For the text-containing cell, return its midpoint in [X, Y] coordinate format. 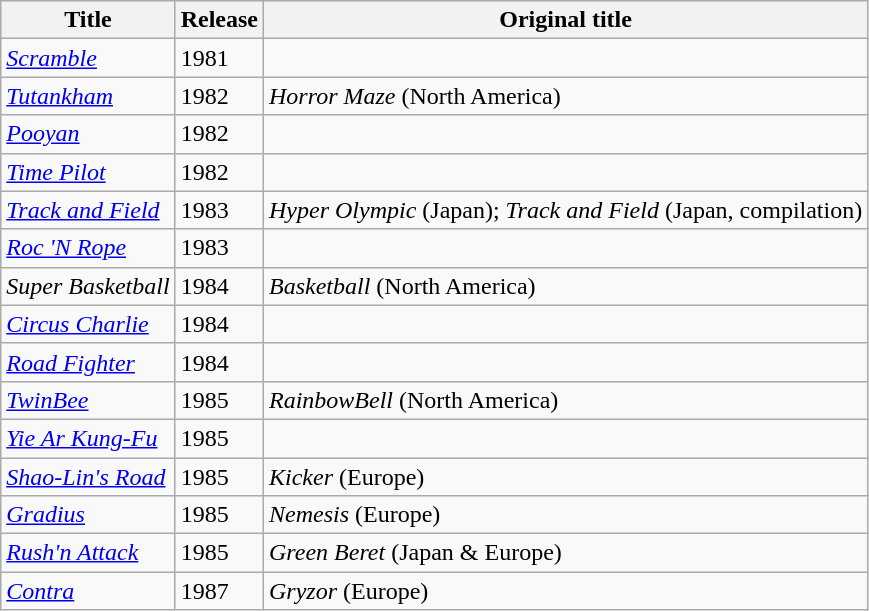
Pooyan [88, 134]
Super Basketball [88, 286]
Gryzor (Europe) [565, 591]
Time Pilot [88, 172]
Nemesis (Europe) [565, 515]
RainbowBell (North America) [565, 400]
Roc 'N Rope [88, 248]
Original title [565, 20]
Contra [88, 591]
Yie Ar Kung-Fu [88, 438]
Kicker (Europe) [565, 477]
Rush'n Attack [88, 553]
1987 [219, 591]
Basketball (North America) [565, 286]
TwinBee [88, 400]
Scramble [88, 58]
Release [219, 20]
Green Beret (Japan & Europe) [565, 553]
Track and Field [88, 210]
Title [88, 20]
Gradius [88, 515]
1981 [219, 58]
Horror Maze (North America) [565, 96]
Road Fighter [88, 362]
Tutankham [88, 96]
Circus Charlie [88, 324]
Hyper Olympic (Japan); Track and Field (Japan, compilation) [565, 210]
Shao-Lin's Road [88, 477]
